From the cell containing the given text, extract its center point as (x, y) coordinate. 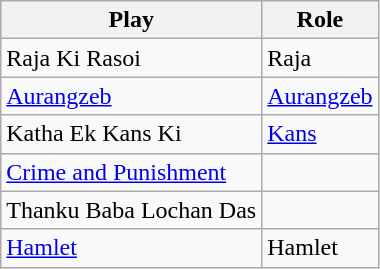
Raja Ki Rasoi (132, 58)
Raja (320, 58)
Role (320, 20)
Kans (320, 134)
Katha Ek Kans Ki (132, 134)
Play (132, 20)
Thanku Baba Lochan Das (132, 210)
Crime and Punishment (132, 172)
